Scan for the cell matching the given text and deliver its (X, Y) coordinate at center. 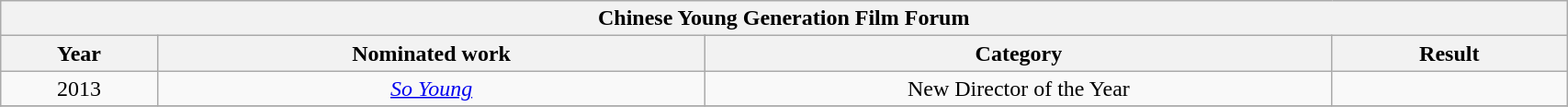
Result (1450, 53)
Nominated work (432, 53)
So Young (432, 89)
Chinese Young Generation Film Forum (784, 18)
Category (1019, 53)
New Director of the Year (1019, 89)
2013 (79, 89)
Year (79, 53)
